Identify which cell holds the provided text, then report its (X, Y) central coordinate. 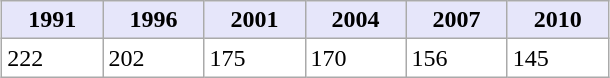
145 (558, 58)
222 (52, 58)
2001 (254, 20)
1991 (52, 20)
170 (356, 58)
2010 (558, 20)
2007 (456, 20)
175 (254, 58)
202 (154, 58)
2004 (356, 20)
1996 (154, 20)
156 (456, 58)
